For the text-containing cell, return its midpoint in [X, Y] coordinate format. 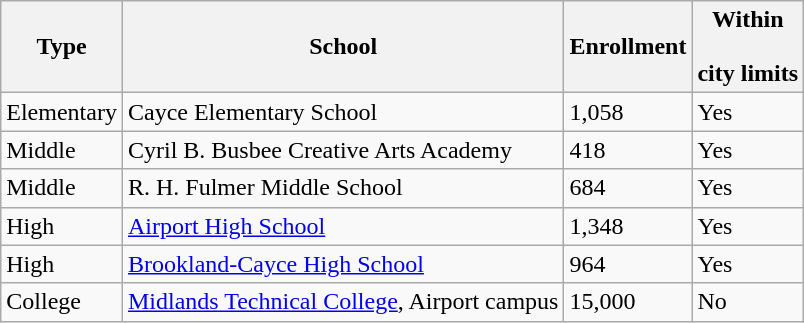
No [748, 302]
Cayce Elementary School [343, 112]
Brookland-Cayce High School [343, 264]
964 [628, 264]
Cyril B. Busbee Creative Arts Academy [343, 150]
Midlands Technical College, Airport campus [343, 302]
Elementary [62, 112]
R. H. Fulmer Middle School [343, 188]
Within city limits [748, 47]
1,348 [628, 226]
College [62, 302]
684 [628, 188]
1,058 [628, 112]
School [343, 47]
Airport High School [343, 226]
Type [62, 47]
15,000 [628, 302]
418 [628, 150]
Enrollment [628, 47]
